Pinpoint the cell where the given text exists, returning its (x, y) midpoint coordinate. 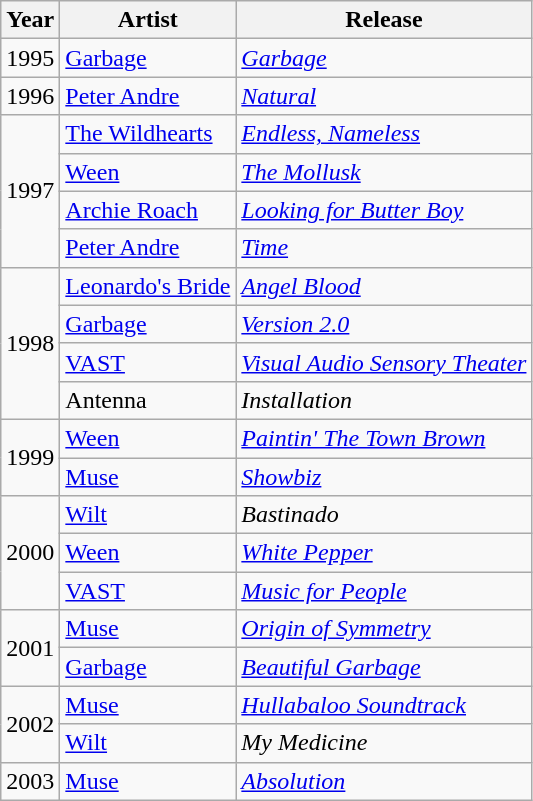
The Mollusk (384, 172)
Year (30, 20)
Beautiful Garbage (384, 667)
Looking for Butter Boy (384, 210)
Leonardo's Bride (148, 286)
My Medicine (384, 743)
1995 (30, 58)
Version 2.0 (384, 324)
2001 (30, 648)
Bastinado (384, 515)
Paintin' The Town Brown (384, 438)
Absolution (384, 781)
Natural (384, 96)
1999 (30, 457)
Time (384, 248)
2002 (30, 724)
2000 (30, 553)
Visual Audio Sensory Theater (384, 362)
2003 (30, 781)
Installation (384, 400)
Music for People (384, 591)
1997 (30, 191)
Endless, Nameless (384, 134)
Archie Roach (148, 210)
Artist (148, 20)
Angel Blood (384, 286)
1996 (30, 96)
1998 (30, 343)
Hullabaloo Soundtrack (384, 705)
Release (384, 20)
Origin of Symmetry (384, 629)
Showbiz (384, 477)
The Wildhearts (148, 134)
White Pepper (384, 553)
Antenna (148, 400)
